Capture the cell that displays the provided text and extract its (x, y) central coordinate. 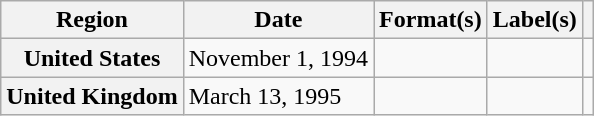
March 13, 1995 (278, 96)
United Kingdom (92, 96)
Format(s) (431, 20)
November 1, 1994 (278, 58)
Label(s) (534, 20)
Date (278, 20)
Region (92, 20)
United States (92, 58)
